Determine the (x, y) coordinate at the center of the cell enclosing the given text.  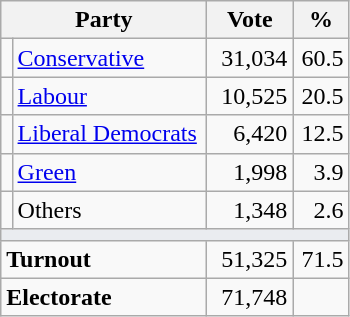
Electorate (104, 297)
Party (104, 20)
Green (110, 172)
6,420 (250, 134)
71,748 (250, 297)
60.5 (321, 58)
51,325 (250, 259)
Labour (110, 96)
1,998 (250, 172)
1,348 (250, 210)
Liberal Democrats (110, 134)
71.5 (321, 259)
10,525 (250, 96)
12.5 (321, 134)
Turnout (104, 259)
3.9 (321, 172)
Vote (250, 20)
31,034 (250, 58)
Conservative (110, 58)
Others (110, 210)
2.6 (321, 210)
% (321, 20)
20.5 (321, 96)
